Identify which cell holds the provided text, then report its [x, y] central coordinate. 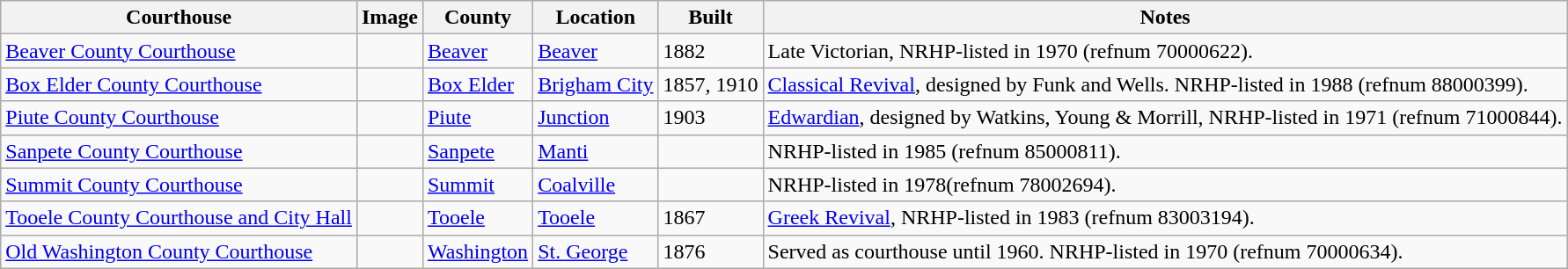
Notes [1165, 18]
Piute County Courthouse [180, 118]
1882 [711, 51]
Box Elder County Courthouse [180, 84]
Box Elder [477, 84]
Courthouse [180, 18]
Old Washington County Courthouse [180, 251]
Summit [477, 185]
Coalville [596, 185]
Washington [477, 251]
Manti [596, 151]
Image [389, 18]
Tooele County Courthouse and City Hall [180, 218]
County [477, 18]
Brigham City [596, 84]
St. George [596, 251]
Location [596, 18]
Built [711, 18]
Sanpete County Courthouse [180, 151]
1857, 1910 [711, 84]
1867 [711, 218]
1876 [711, 251]
Beaver County Courthouse [180, 51]
Classical Revival, designed by Funk and Wells. NRHP-listed in 1988 (refnum 88000399). [1165, 84]
NRHP-listed in 1985 (refnum 85000811). [1165, 151]
1903 [711, 118]
Greek Revival, NRHP-listed in 1983 (refnum 83003194). [1165, 218]
Edwardian, designed by Watkins, Young & Morrill, NRHP-listed in 1971 (refnum 71000844). [1165, 118]
Junction [596, 118]
Served as courthouse until 1960. NRHP-listed in 1970 (refnum 70000634). [1165, 251]
Sanpete [477, 151]
Late Victorian, NRHP-listed in 1970 (refnum 70000622). [1165, 51]
NRHP-listed in 1978(refnum 78002694). [1165, 185]
Summit County Courthouse [180, 185]
Piute [477, 118]
